Return the (x, y) coordinate for the center point of the cell that contains the specified text.  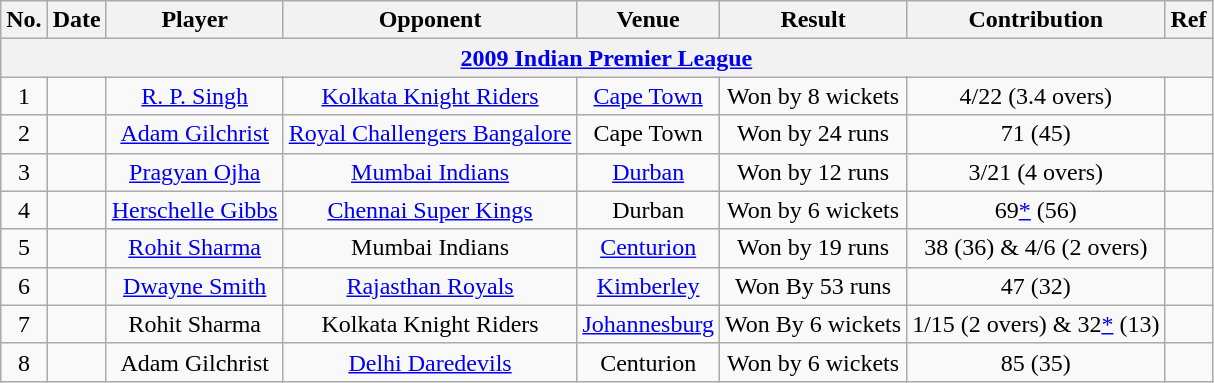
Won by 24 runs (812, 134)
Delhi Daredevils (430, 362)
Venue (648, 20)
3/21 (4 overs) (1036, 172)
No. (24, 20)
Opponent (430, 20)
Contribution (1036, 20)
Date (76, 20)
Pragyan Ojha (194, 172)
2 (24, 134)
5 (24, 248)
4 (24, 210)
Chennai Super Kings (430, 210)
Dwayne Smith (194, 286)
2009 Indian Premier League (606, 58)
7 (24, 324)
1/15 (2 overs) & 32* (13) (1036, 324)
Kimberley (648, 286)
Johannesburg (648, 324)
Ref (1188, 20)
Rajasthan Royals (430, 286)
R. P. Singh (194, 96)
Player (194, 20)
Won by 19 runs (812, 248)
71 (45) (1036, 134)
Won By 6 wickets (812, 324)
69* (56) (1036, 210)
Result (812, 20)
Won By 53 runs (812, 286)
6 (24, 286)
1 (24, 96)
85 (35) (1036, 362)
8 (24, 362)
4/22 (3.4 overs) (1036, 96)
Won by 12 runs (812, 172)
47 (32) (1036, 286)
Royal Challengers Bangalore (430, 134)
Herschelle Gibbs (194, 210)
Won by 8 wickets (812, 96)
38 (36) & 4/6 (2 overs) (1036, 248)
3 (24, 172)
